For the text-containing cell, return its midpoint in [x, y] coordinate format. 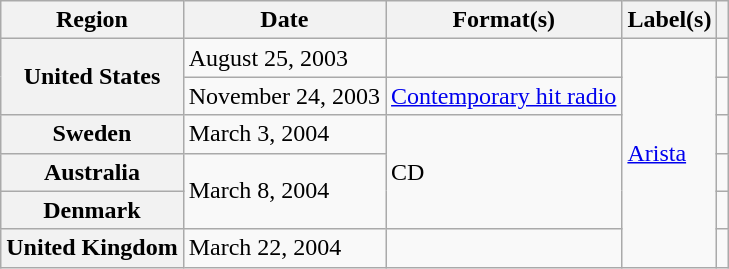
Sweden [92, 134]
August 25, 2003 [284, 58]
CD [504, 172]
March 8, 2004 [284, 191]
Contemporary hit radio [504, 96]
Arista [670, 153]
United Kingdom [92, 248]
Denmark [92, 210]
Australia [92, 172]
Date [284, 20]
March 3, 2004 [284, 134]
Region [92, 20]
November 24, 2003 [284, 96]
March 22, 2004 [284, 248]
Label(s) [670, 20]
Format(s) [504, 20]
United States [92, 77]
